Provide the [X, Y] coordinate of the cell's center where the given text is located.  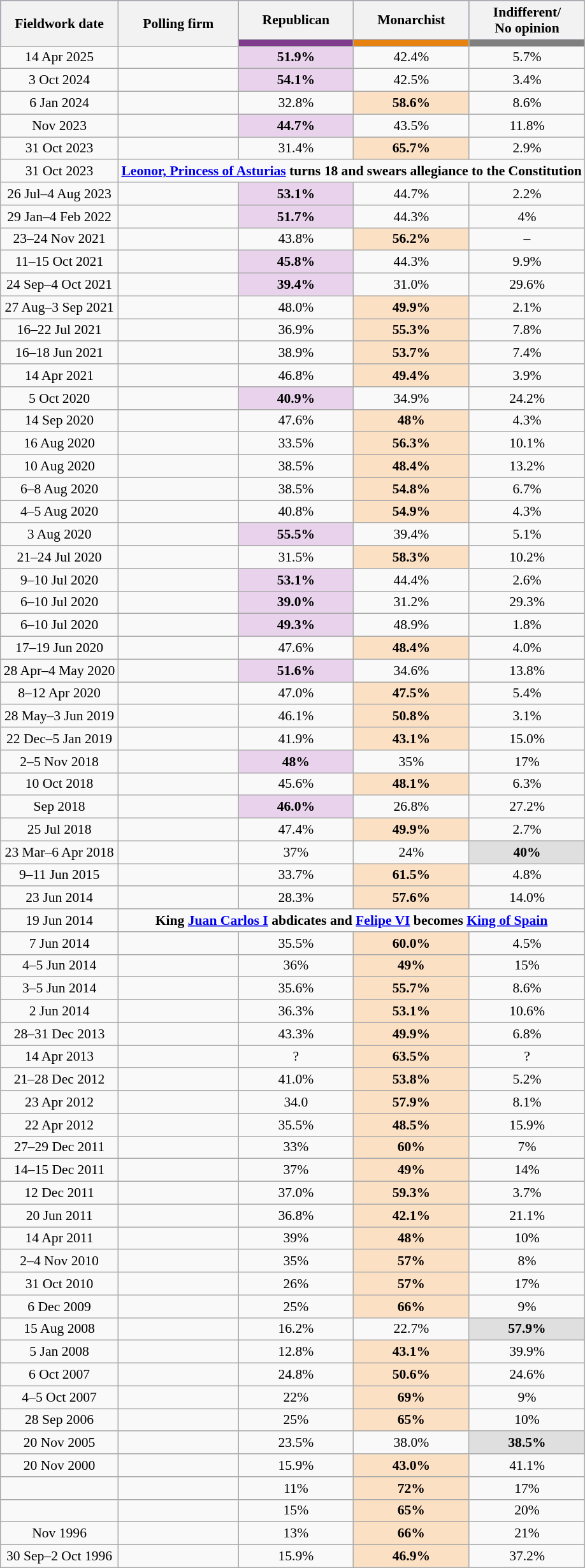
22 Apr 2012 [60, 1125]
42.4% [412, 57]
Sep 2018 [60, 807]
5 Oct 2020 [60, 398]
14–15 Dec 2011 [60, 1170]
47.5% [412, 693]
36.3% [296, 1012]
51.6% [296, 671]
43.8% [296, 239]
10.1% [527, 444]
6 Dec 2009 [60, 1307]
3–5 Jun 2014 [60, 989]
56.2% [412, 239]
60.0% [412, 943]
25 Jul 2018 [60, 830]
33% [296, 1147]
4.8% [527, 875]
48.0% [296, 307]
38.0% [412, 1443]
26.8% [412, 807]
11–15 Oct 2021 [60, 262]
61.5% [412, 875]
8–12 Apr 2020 [60, 693]
16.2% [296, 1329]
57.6% [412, 898]
49.4% [412, 375]
48.9% [412, 625]
45.8% [296, 262]
15.0% [527, 739]
5.2% [527, 1080]
6 Oct 2007 [60, 1375]
24.6% [527, 1375]
42.5% [412, 80]
33.5% [296, 444]
31.2% [412, 602]
9.9% [527, 262]
3 Aug 2020 [60, 535]
65.7% [412, 149]
34.0 [296, 1102]
7 Jun 2014 [60, 943]
10 Oct 2018 [60, 784]
26 Jul–4 Aug 2023 [60, 194]
32.8% [296, 103]
5.4% [527, 693]
3.4% [527, 80]
31.0% [412, 285]
6.8% [527, 1034]
34.9% [412, 398]
7% [527, 1147]
44.4% [412, 580]
23 Apr 2012 [60, 1102]
46.9% [412, 1557]
14 Apr 2025 [60, 57]
43.0% [412, 1465]
Leonor, Princess of Asturias turns 18 and swears allegiance to the Constitution [351, 171]
Nov 2023 [60, 126]
2.2% [527, 194]
47.4% [296, 830]
7.4% [527, 353]
2.6% [527, 580]
20 Nov 2000 [60, 1465]
20% [527, 1511]
4% [527, 217]
50.6% [412, 1375]
43.3% [296, 1034]
13.2% [527, 467]
39.9% [527, 1352]
14% [527, 1170]
31.4% [296, 149]
46.8% [296, 375]
– [527, 239]
56.3% [412, 444]
20 Jun 2011 [60, 1216]
37.2% [527, 1557]
45.6% [296, 784]
Monarchist [412, 20]
30 Sep–2 Oct 1996 [60, 1557]
40.9% [296, 398]
58.6% [412, 103]
55.3% [412, 330]
10.2% [527, 557]
63.5% [412, 1057]
40% [527, 852]
2.7% [527, 830]
46.1% [296, 716]
14 Sep 2020 [60, 421]
12 Dec 2011 [60, 1193]
55.7% [412, 989]
23 Jun 2014 [60, 898]
14 Apr 2013 [60, 1057]
54.8% [412, 489]
40.8% [296, 512]
28 Apr–4 May 2020 [60, 671]
36% [296, 966]
6–8 Aug 2020 [60, 489]
4.0% [527, 648]
9–11 Jun 2015 [60, 875]
24.2% [527, 398]
39% [296, 1238]
Fieldwork date [60, 23]
41.0% [296, 1080]
13.8% [527, 671]
51.7% [296, 217]
41.1% [527, 1465]
11% [296, 1488]
4–5 Oct 2007 [60, 1397]
Republican [296, 20]
36.9% [296, 330]
3.1% [527, 716]
6.3% [527, 784]
23–24 Nov 2021 [60, 239]
8.1% [527, 1102]
7.8% [527, 330]
33.7% [296, 875]
54.1% [296, 80]
51.9% [296, 57]
23 Mar–6 Apr 2018 [60, 852]
54.9% [412, 512]
2.9% [527, 149]
24% [412, 852]
27 Aug–3 Sep 2021 [60, 307]
24 Sep–4 Oct 2021 [60, 285]
59.3% [412, 1193]
36.8% [296, 1216]
29.6% [527, 285]
46.0% [296, 807]
53.7% [412, 353]
22.7% [412, 1329]
28.3% [296, 898]
4–5 Aug 2020 [60, 512]
14.0% [527, 898]
28–31 Dec 2013 [60, 1034]
19 Jun 2014 [60, 920]
42.1% [412, 1216]
6.7% [527, 489]
2–4 Nov 2010 [60, 1261]
14 Apr 2011 [60, 1238]
12.8% [296, 1352]
16–22 Jul 2021 [60, 330]
3.7% [527, 1193]
10.6% [527, 1012]
49.3% [296, 625]
5 Jan 2008 [60, 1352]
17–19 Jun 2020 [60, 648]
2 Jun 2014 [60, 1012]
48.5% [412, 1125]
34.6% [412, 671]
31.5% [296, 557]
21–28 Dec 2012 [60, 1080]
47.0% [296, 693]
72% [412, 1488]
14 Apr 2021 [60, 375]
24.8% [296, 1375]
35.6% [296, 989]
6 Jan 2024 [60, 103]
3 Oct 2024 [60, 80]
43.5% [412, 126]
21.1% [527, 1216]
9–10 Jul 2020 [60, 580]
55.5% [296, 535]
4.5% [527, 943]
15 Aug 2008 [60, 1329]
38.9% [296, 353]
5.7% [527, 57]
21–24 Jul 2020 [60, 557]
50.8% [412, 716]
29 Jan–4 Feb 2022 [60, 217]
3.9% [527, 375]
58.3% [412, 557]
23.5% [296, 1443]
22% [296, 1397]
22 Dec–5 Jan 2019 [60, 739]
69% [412, 1397]
2–5 Nov 2018 [60, 762]
16 Aug 2020 [60, 444]
1.8% [527, 625]
26% [296, 1284]
5.1% [527, 535]
8% [527, 1261]
Nov 1996 [60, 1534]
39.0% [296, 602]
29.3% [527, 602]
27.2% [527, 807]
41.9% [296, 739]
31 Oct 2010 [60, 1284]
28 May–3 Jun 2019 [60, 716]
60% [412, 1147]
10 Aug 2020 [60, 467]
27–29 Dec 2011 [60, 1147]
28 Sep 2006 [60, 1420]
4–5 Jun 2014 [60, 966]
21% [527, 1534]
Polling firm [178, 23]
Indifferent/No opinion [527, 20]
37.0% [296, 1193]
48.1% [412, 784]
13% [296, 1534]
16–18 Jun 2021 [60, 353]
King Juan Carlos I abdicates and Felipe VI becomes King of Spain [351, 920]
20 Nov 2005 [60, 1443]
2.1% [527, 307]
53.8% [412, 1080]
11.8% [527, 126]
